Identify which cell holds the provided text, then report its [X, Y] central coordinate. 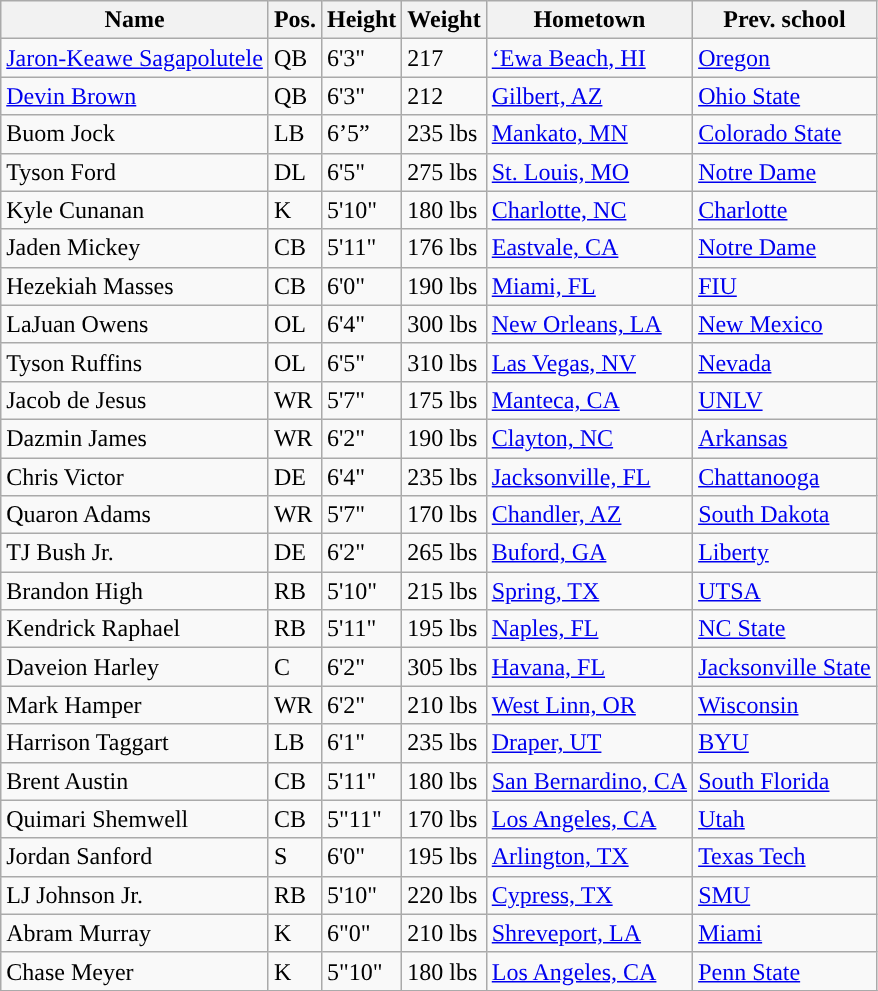
Jacksonville State [785, 667]
South Dakota [785, 515]
6’5” [361, 134]
Chris Victor [135, 477]
New Mexico [785, 324]
Liberty [785, 553]
DL [294, 172]
S [294, 857]
Daveion Harley [135, 667]
Nevada [785, 362]
NC State [785, 629]
Buom Jock [135, 134]
Jacksonville, FL [589, 477]
South Florida [785, 781]
SMU [785, 895]
5"10" [361, 971]
175 lbs [444, 400]
TJ Bush Jr. [135, 553]
Charlotte [785, 210]
BYU [785, 743]
Ohio State [785, 96]
West Linn, OR [589, 705]
New Orleans, LA [589, 324]
Tyson Ruffins [135, 362]
Quimari Shemwell [135, 819]
Clayton, NC [589, 438]
UTSA [785, 591]
Jacob de Jesus [135, 400]
Abram Murray [135, 933]
Jordan Sanford [135, 857]
Oregon [785, 58]
Quaron Adams [135, 515]
Penn State [785, 971]
265 lbs [444, 553]
212 [444, 96]
Charlotte, NC [589, 210]
6"0" [361, 933]
Height [361, 20]
Cypress, TX [589, 895]
Kendrick Raphael [135, 629]
ʻEwa Beach, HI [589, 58]
Eastvale, CA [589, 248]
Hezekiah Masses [135, 286]
Jaron-Keawe Sagapolutele [135, 58]
Arkansas [785, 438]
LJ Johnson Jr. [135, 895]
St. Louis, MO [589, 172]
275 lbs [444, 172]
Wisconsin [785, 705]
Prev. school [785, 20]
Weight [444, 20]
Texas Tech [785, 857]
300 lbs [444, 324]
Hometown [589, 20]
Chandler, AZ [589, 515]
Kyle Cunanan [135, 210]
Havana, FL [589, 667]
Pos. [294, 20]
Name [135, 20]
Brandon High [135, 591]
LaJuan Owens [135, 324]
Chase Meyer [135, 971]
Mark Hamper [135, 705]
Buford, GA [589, 553]
Chattanooga [785, 477]
Utah [785, 819]
6'1" [361, 743]
Dazmin James [135, 438]
217 [444, 58]
Miami [785, 933]
Shreveport, LA [589, 933]
Draper, UT [589, 743]
Gilbert, AZ [589, 96]
Devin Brown [135, 96]
310 lbs [444, 362]
Las Vegas, NV [589, 362]
Tyson Ford [135, 172]
Manteca, CA [589, 400]
305 lbs [444, 667]
215 lbs [444, 591]
5"11" [361, 819]
Spring, TX [589, 591]
FIU [785, 286]
Brent Austin [135, 781]
Mankato, MN [589, 134]
UNLV [785, 400]
Jaden Mickey [135, 248]
Arlington, TX [589, 857]
220 lbs [444, 895]
Colorado State [785, 134]
176 lbs [444, 248]
Miami, FL [589, 286]
Naples, FL [589, 629]
San Bernardino, CA [589, 781]
Harrison Taggart [135, 743]
C [294, 667]
